Output the (x, y) coordinate of the center of the cell containing the given text.  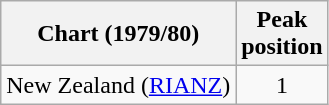
New Zealand (RIANZ) (118, 85)
1 (282, 85)
Peakposition (282, 34)
Chart (1979/80) (118, 34)
